For the text-containing cell, return its midpoint in (x, y) coordinate format. 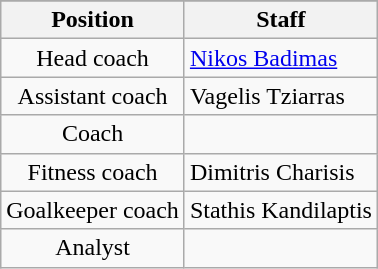
Dimitris Charisis (280, 172)
Analyst (93, 248)
Position (93, 20)
Stathis Kandilaptis (280, 210)
Nikos Badimas (280, 58)
Vagelis Tziarras (280, 96)
Goalkeeper coach (93, 210)
Fitness coach (93, 172)
Head coach (93, 58)
Assistant coach (93, 96)
Staff (280, 20)
Coach (93, 134)
